Extract the (X, Y) coordinate from the center of the cell holding the provided text.  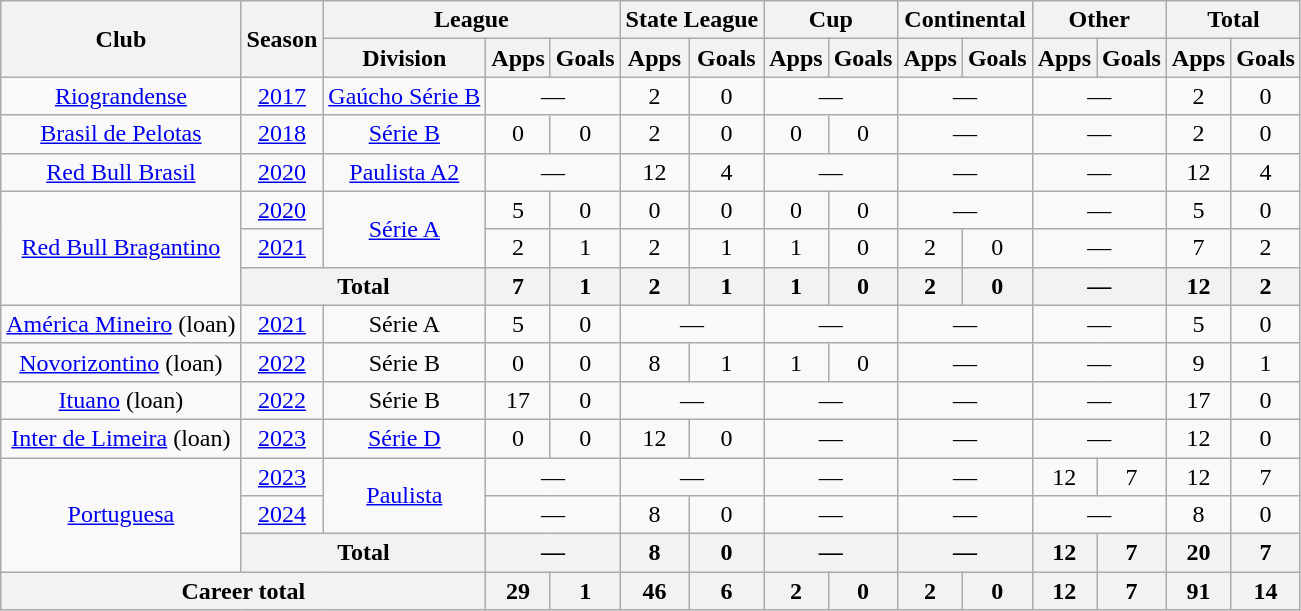
Portuguesa (121, 515)
Paulista A2 (404, 172)
Ituano (loan) (121, 400)
Inter de Limeira (loan) (121, 438)
2024 (282, 515)
Gaúcho Série B (404, 96)
20 (1198, 553)
9 (1198, 362)
Club (121, 39)
League (472, 20)
29 (518, 591)
2017 (282, 96)
Cup (831, 20)
Riograndense (121, 96)
Série D (404, 438)
91 (1198, 591)
Brasil de Pelotas (121, 134)
2018 (282, 134)
Other (1099, 20)
Red Bull Brasil (121, 172)
Red Bull Bragantino (121, 248)
Season (282, 39)
Novorizontino (loan) (121, 362)
State League (692, 20)
Continental (965, 20)
6 (726, 591)
Career total (244, 591)
América Mineiro (loan) (121, 324)
46 (654, 591)
14 (1266, 591)
Division (404, 58)
Paulista (404, 496)
